Scan for the cell matching the given text and deliver its [x, y] coordinate at center. 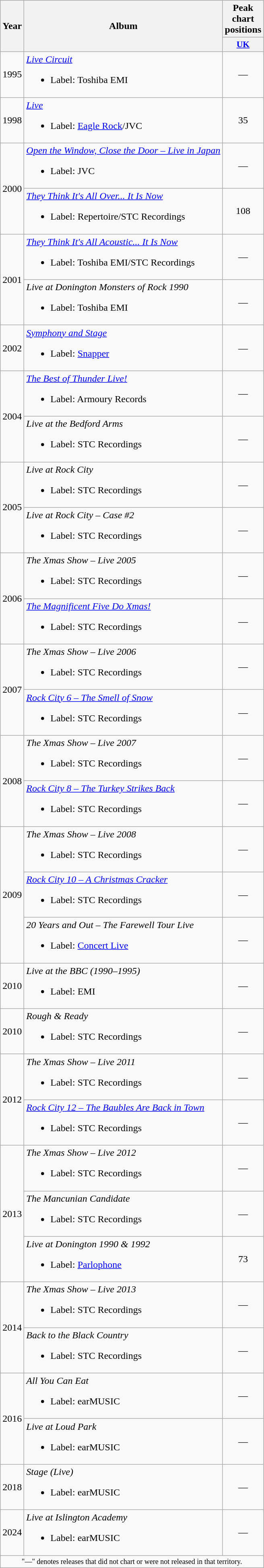
Year [12, 26]
They Think It's All Over... It Is NowLabel: Repertoire/STC Recordings [123, 211]
Live at Islington AcademyLabel: earMUSIC [123, 1532]
Open the Window, Close the Door – Live in JapanLabel: JVC [123, 166]
UK [243, 45]
Rock City 12 – The Baubles Are Back in TownLabel: STC Recordings [123, 1123]
LiveLabel: Eagle Rock/JVC [123, 120]
2013 [12, 1214]
The Xmas Show – Live 2007Label: STC Recordings [123, 758]
The Xmas Show – Live 2011Label: STC Recordings [123, 1077]
Live at the Bedford ArmsLabel: STC Recordings [123, 439]
Live at Loud ParkLabel: earMUSIC [123, 1441]
1998 [12, 120]
Rock City 8 – The Turkey Strikes BackLabel: STC Recordings [123, 804]
Album [123, 26]
The Xmas Show – Live 2012Label: STC Recordings [123, 1168]
20 Years and Out – The Farewell Tour LiveLabel: Concert Live [123, 941]
2007 [12, 690]
Stage (Live)Label: earMUSIC [123, 1487]
35 [243, 120]
The Best of Thunder Live!Label: Armoury Records [123, 393]
1995 [12, 74]
2001 [12, 280]
2004 [12, 416]
Live at Rock CityLabel: STC Recordings [123, 484]
2008 [12, 781]
The Mancunian CandidateLabel: STC Recordings [123, 1214]
Live at Donington Monsters of Rock 1990Label: Toshiba EMI [123, 302]
Live CircuitLabel: Toshiba EMI [123, 74]
Rock City 10 – A Christmas CrackerLabel: STC Recordings [123, 895]
2002 [12, 348]
2005 [12, 507]
Live at Donington 1990 & 1992Label: Parlophone [123, 1259]
2014 [12, 1327]
Symphony and StageLabel: Snapper [123, 348]
Peak chart positions [243, 19]
Live at the BBC (1990–1995)Label: EMI [123, 986]
All You Can EatLabel: earMUSIC [123, 1396]
The Xmas Show – Live 2008Label: STC Recordings [123, 849]
2006 [12, 598]
2018 [12, 1487]
2000 [12, 189]
The Xmas Show – Live 2013Label: STC Recordings [123, 1305]
The Xmas Show – Live 2005Label: STC Recordings [123, 575]
The Xmas Show – Live 2006Label: STC Recordings [123, 667]
They Think It's All Acoustic... It Is NowLabel: Toshiba EMI/STC Recordings [123, 257]
"—" denotes releases that did not chart or were not released in that territory. [132, 1562]
Rough & ReadyLabel: STC Recordings [123, 1032]
The Magnificent Five Do Xmas!Label: STC Recordings [123, 621]
73 [243, 1259]
108 [243, 211]
2009 [12, 895]
2024 [12, 1532]
Back to the Black CountryLabel: STC Recordings [123, 1350]
Live at Rock City – Case #2Label: STC Recordings [123, 530]
2016 [12, 1418]
Rock City 6 – The Smell of SnowLabel: STC Recordings [123, 712]
2012 [12, 1100]
